Provide the [x, y] coordinate of the cell's center where the given text is located.  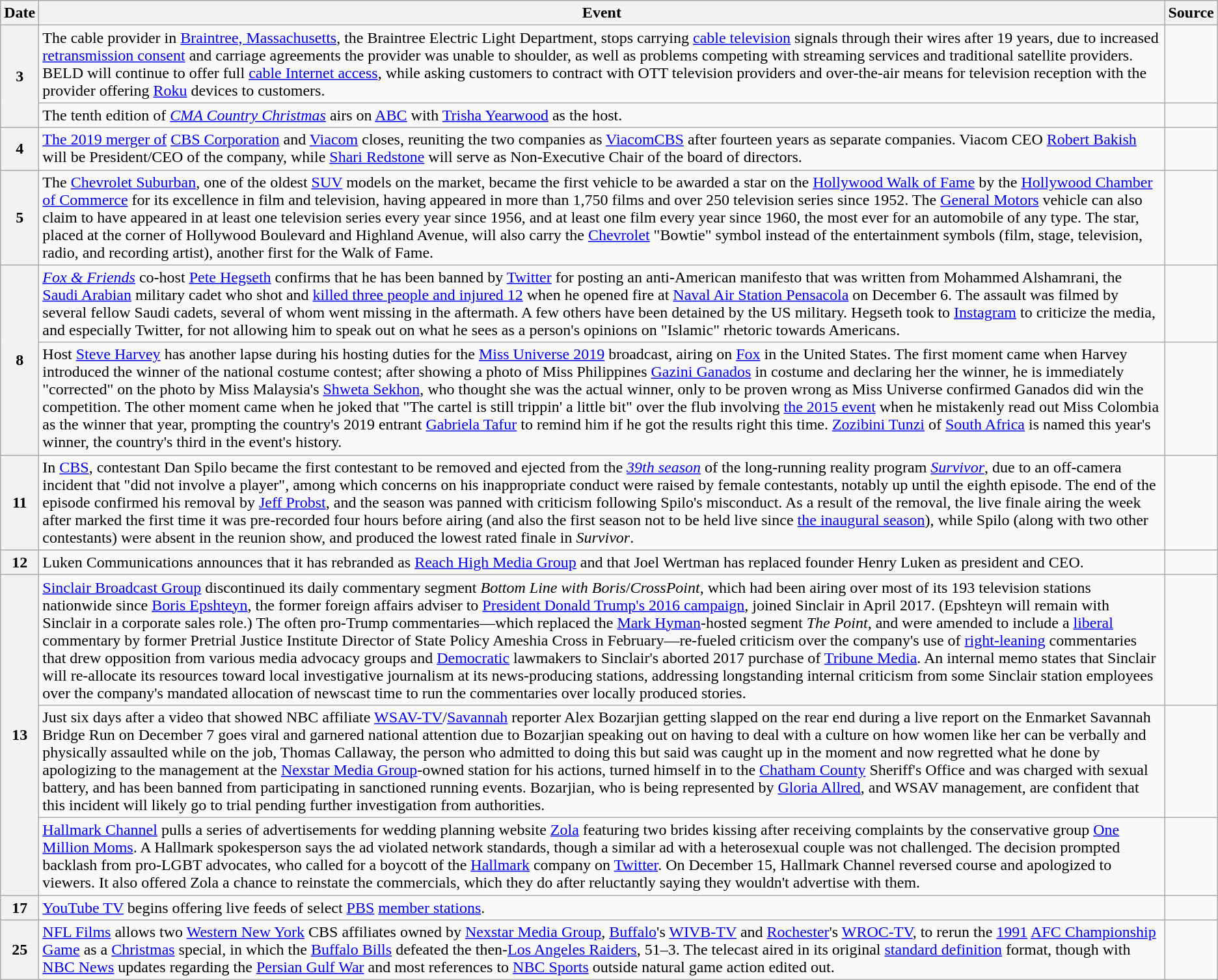
13 [20, 735]
11 [20, 502]
Date [20, 13]
25 [20, 950]
YouTube TV begins offering live feeds of select PBS member stations. [602, 908]
3 [20, 77]
Source [1191, 13]
12 [20, 562]
The tenth edition of CMA Country Christmas airs on ABC with Trisha Yearwood as the host. [602, 115]
5 [20, 217]
4 [20, 148]
Event [602, 13]
17 [20, 908]
8 [20, 360]
